Return the [X, Y] coordinate for the center point of the cell that contains the specified text.  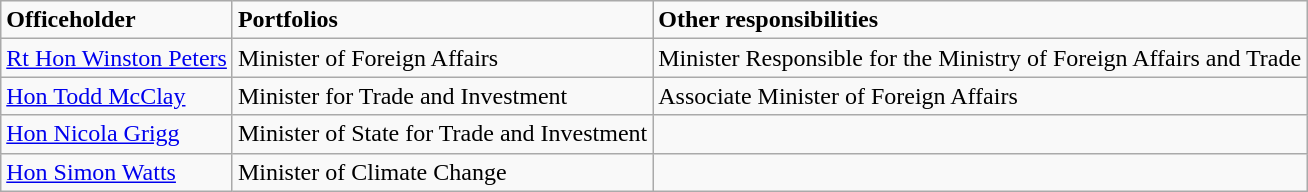
Officeholder [117, 20]
Minister of Foreign Affairs [442, 58]
Associate Minister of Foreign Affairs [980, 96]
Hon Nicola Grigg [117, 134]
Hon Simon Watts [117, 172]
Other responsibilities [980, 20]
Minister Responsible for the Ministry of Foreign Affairs and Trade [980, 58]
Minister for Trade and Investment [442, 96]
Rt Hon Winston Peters [117, 58]
Portfolios [442, 20]
Hon Todd McClay [117, 96]
Minister of State for Trade and Investment [442, 134]
Minister of Climate Change [442, 172]
